Return the [X, Y] coordinate for the center point of the cell that contains the specified text.  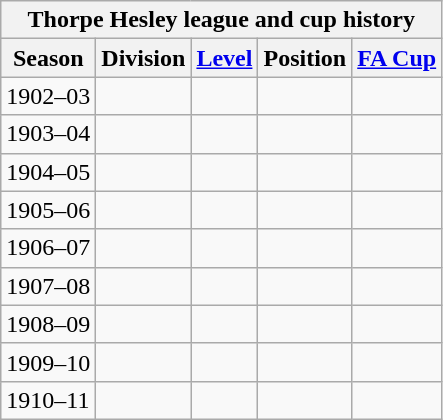
1908–09 [48, 324]
Thorpe Hesley league and cup history [222, 20]
Season [48, 58]
1910–11 [48, 400]
FA Cup [397, 58]
1903–04 [48, 134]
1906–07 [48, 248]
1907–08 [48, 286]
Level [224, 58]
Position [305, 58]
1904–05 [48, 172]
1902–03 [48, 96]
1909–10 [48, 362]
1905–06 [48, 210]
Division [144, 58]
